Pinpoint the cell where the given text exists, returning its (X, Y) midpoint coordinate. 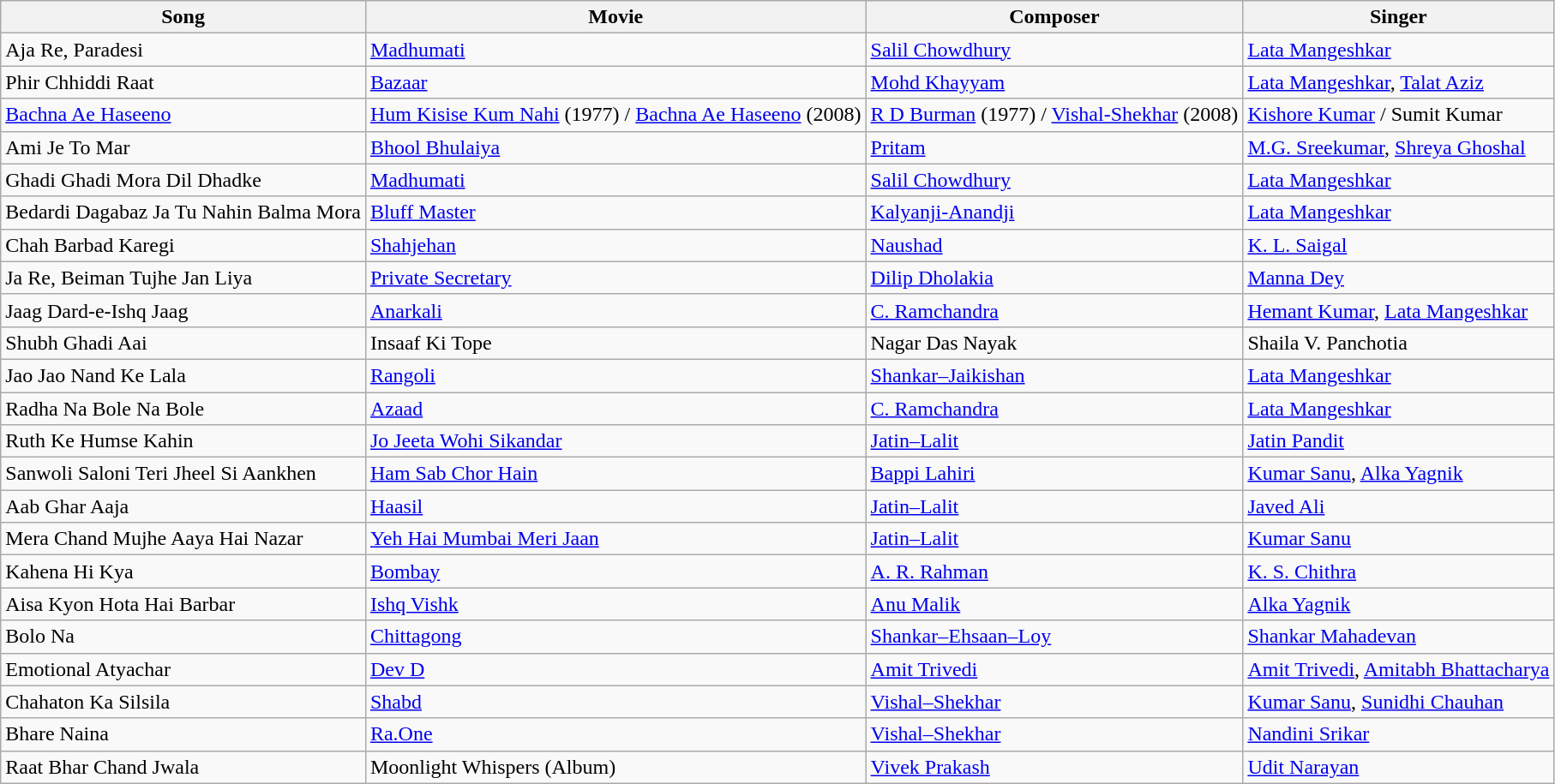
Shahjehan (615, 245)
Bhare Naina (183, 734)
Haasil (615, 506)
Insaaf Ki Tope (615, 343)
Kumar Sanu, Alka Yagnik (1399, 474)
Dev D (615, 669)
Bluff Master (615, 212)
Singer (1399, 17)
Composer (1054, 17)
Movie (615, 17)
Mohd Khayyam (1054, 82)
Nagar Das Nayak (1054, 343)
Dilip Dholakia (1054, 278)
Sanwoli Saloni Teri Jheel Si Aankhen (183, 474)
Naushad (1054, 245)
K. S. Chithra (1399, 572)
Ra.One (615, 734)
Kalyanji-Anandji (1054, 212)
Ami Je To Mar (183, 147)
Shankar Mahadevan (1399, 637)
Nandini Srikar (1399, 734)
Ghadi Ghadi Mora Dil Dhadke (183, 180)
Chittagong (615, 637)
Chahaton Ka Silsila (183, 702)
Kahena Hi Kya (183, 572)
Emotional Atyachar (183, 669)
Shaila V. Panchotia (1399, 343)
Raat Bhar Chand Jwala (183, 767)
Bedardi Dagabaz Ja Tu Nahin Balma Mora (183, 212)
Jo Jeeta Wohi Sikandar (615, 441)
Ishq Vishk (615, 604)
Shubh Ghadi Aai (183, 343)
Javed Ali (1399, 506)
Kumar Sanu, Sunidhi Chauhan (1399, 702)
Aab Ghar Aaja (183, 506)
Alka Yagnik (1399, 604)
Rangoli (615, 375)
Hum Kisise Kum Nahi (1977) / Bachna Ae Haseeno (2008) (615, 115)
Aisa Kyon Hota Hai Barbar (183, 604)
Kishore Kumar / Sumit Kumar (1399, 115)
Mera Chand Mujhe Aaya Hai Nazar (183, 539)
A. R. Rahman (1054, 572)
Manna Dey (1399, 278)
Radha Na Bole Na Bole (183, 409)
Anu Malik (1054, 604)
Shabd (615, 702)
Bolo Na (183, 637)
R D Burman (1977) / Vishal-Shekhar (2008) (1054, 115)
M.G. Sreekumar, Shreya Ghoshal (1399, 147)
Udit Narayan (1399, 767)
Anarkali (615, 310)
Ja Re, Beiman Tujhe Jan Liya (183, 278)
Ham Sab Chor Hain (615, 474)
Amit Trivedi, Amitabh Bhattacharya (1399, 669)
Bombay (615, 572)
Hemant Kumar, Lata Mangeshkar (1399, 310)
Kumar Sanu (1399, 539)
Bazaar (615, 82)
Jao Jao Nand Ke Lala (183, 375)
Private Secretary (615, 278)
Chah Barbad Karegi (183, 245)
Jatin Pandit (1399, 441)
Pritam (1054, 147)
Moonlight Whispers (Album) (615, 767)
Amit Trivedi (1054, 669)
K. L. Saigal (1399, 245)
Jaag Dard-e-Ishq Jaag (183, 310)
Bhool Bhulaiya (615, 147)
Lata Mangeshkar, Talat Aziz (1399, 82)
Azaad (615, 409)
Aja Re, Paradesi (183, 50)
Bachna Ae Haseeno (183, 115)
Phir Chhiddi Raat (183, 82)
Bappi Lahiri (1054, 474)
Shankar–Ehsaan–Loy (1054, 637)
Song (183, 17)
Ruth Ke Humse Kahin (183, 441)
Shankar–Jaikishan (1054, 375)
Yeh Hai Mumbai Meri Jaan (615, 539)
Vivek Prakash (1054, 767)
